Provide the [X, Y] coordinate of the cell's center where the given text is located.  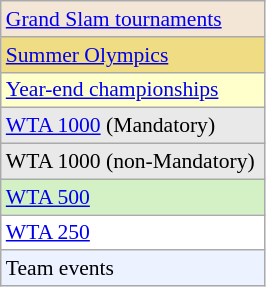
Team events [133, 269]
WTA 1000 (non-Mandatory) [133, 162]
Summer Olympics [133, 55]
WTA 1000 (Mandatory) [133, 126]
Year-end championships [133, 90]
WTA 500 [133, 197]
WTA 250 [133, 233]
Grand Slam tournaments [133, 19]
